Find where the given text appears and provide that cell's center as [X, Y] coordinate. 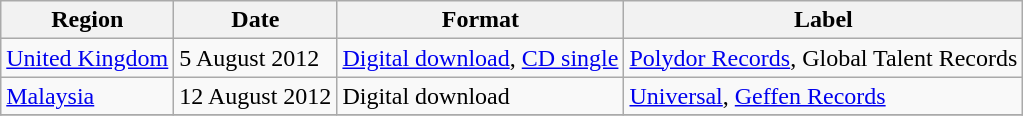
Label [824, 20]
12 August 2012 [256, 96]
Format [480, 20]
Polydor Records, Global Talent Records [824, 58]
Universal, Geffen Records [824, 96]
Date [256, 20]
Malaysia [88, 96]
5 August 2012 [256, 58]
United Kingdom [88, 58]
Digital download, CD single [480, 58]
Digital download [480, 96]
Region [88, 20]
